Pinpoint the cell where the given text exists, returning its (X, Y) midpoint coordinate. 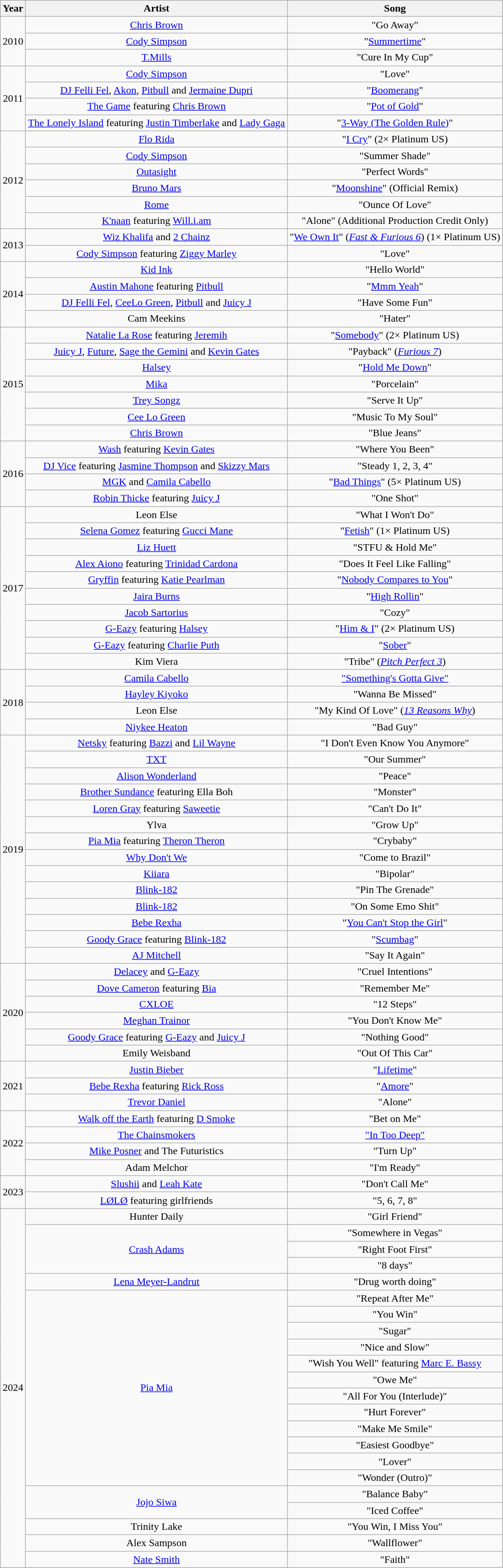
"Say It Again" (395, 955)
Goody Grace featuring Blink-182 (157, 939)
2013 (13, 245)
Alex Aiono featuring Trinidad Cardona (157, 564)
"Music To My Soul" (395, 416)
Kiiara (157, 874)
"Pin The Grenade" (395, 890)
Pia Mia (157, 1388)
2023 (13, 1192)
"Turn Up" (395, 1151)
Brother Sundance featuring Ella Boh (157, 792)
"Grow Up" (395, 825)
"Cruel Intentions" (395, 971)
"Payback" (Furious 7) (395, 351)
G-Eazy featuring Charlie Puth (157, 645)
Niykee Heaton (157, 727)
"3-Way (The Golden Rule)" (395, 123)
"Wallflower" (395, 1543)
"Crybaby" (395, 841)
"Our Summer" (395, 760)
The Game featuring Chris Brown (157, 106)
Netsky featuring Bazzi and Lil Wayne (157, 743)
Jacob Sartorius (157, 612)
"We Own It" (Fast & Furious 6) (1× Platinum US) (395, 237)
"You Win" (395, 1315)
"Remember Me" (395, 988)
"Easiest Goodbye" (395, 1445)
Kim Viera (157, 661)
"Come to Brazil" (395, 857)
"Hater" (395, 319)
Robin Thicke featuring Juicy J (157, 498)
"Somebody" (2× Platinum US) (395, 335)
"Sober" (395, 645)
K'naan featuring Will.i.am (157, 221)
Selena Gomez featuring Gucci Mane (157, 531)
Hunter Daily (157, 1216)
Meghan Trainor (157, 1021)
"STFU & Hold Me" (395, 547)
"Wonder (Outro)" (395, 1478)
"Cure In My Cup" (395, 57)
Trevor Daniel (157, 1102)
Halsey (157, 368)
"Summer Shade" (395, 155)
"Drug worth doing" (395, 1282)
2020 (13, 1012)
Song (395, 9)
"Lifetime" (395, 1070)
"Alone" (Additional Production Credit Only) (395, 221)
"Hello World" (395, 270)
2018 (13, 702)
"Nice and Slow" (395, 1347)
"Serve It Up" (395, 400)
Why Don't We (157, 857)
"Nothing Good" (395, 1037)
"Nobody Compares to You" (395, 580)
"Boomerang" (395, 90)
"Wish You Well" featuring Marc E. Bassy (395, 1363)
"Tribe" (Pitch Perfect 3) (395, 661)
"Bipolar" (395, 874)
Dove Cameron featuring Bia (157, 988)
Lena Meyer-Landrut (157, 1282)
"Can't Do It" (395, 808)
"Fetish" (1× Platinum US) (395, 531)
Mika (157, 384)
"I'm Ready" (395, 1167)
Artist (157, 9)
"In Too Deep" (395, 1135)
Goody Grace featuring G-Eazy and Juicy J (157, 1037)
The Chainsmokers (157, 1135)
Camila Cabello (157, 678)
"All For You (Interlude)" (395, 1396)
Delacey and G-Eazy (157, 971)
Jojo Siwa (157, 1502)
2019 (13, 849)
Liz Huett (157, 547)
"8 days" (395, 1266)
"Monster" (395, 792)
The Lonely Island featuring Justin Timberlake and Lady Gaga (157, 123)
"Something's Gotta Give" (395, 678)
Nate Smith (157, 1559)
"Hurt Forever" (395, 1412)
Emily Weisband (157, 1053)
"What I Won't Do" (395, 515)
MGK and Camila Cabello (157, 482)
"Ounce Of Love" (395, 205)
"Amore" (395, 1086)
"My Kind Of Love" (13 Reasons Why) (395, 710)
2014 (13, 294)
"You Can't Stop the Girl" (395, 923)
"Out Of This Car" (395, 1053)
Outasight (157, 172)
Gryffin featuring Katie Pearlman (157, 580)
"Faith" (395, 1559)
"Him & I" (2× Platinum US) (395, 629)
2021 (13, 1086)
DJ Vice featuring Jasmine Thompson and Skizzy Mars (157, 465)
"Somewhere in Vegas" (395, 1233)
Loren Gray featuring Saweetie (157, 808)
Cody Simpson featuring Ziggy Marley (157, 253)
G-Eazy featuring Halsey (157, 629)
"Cozy" (395, 612)
Austin Mahone featuring Pitbull (157, 286)
Pia Mia featuring Theron Theron (157, 841)
2024 (13, 1388)
"Does It Feel Like Falling" (395, 564)
"Perfect Words" (395, 172)
"Mmm Yeah" (395, 286)
T.Mills (157, 57)
"Lover" (395, 1461)
Trinity Lake (157, 1527)
"Have Some Fun" (395, 302)
Wiz Khalifa and 2 Chainz (157, 237)
"Balance Baby" (395, 1494)
"You Win, I Miss You" (395, 1527)
"I Cry" (2× Platinum US) (395, 139)
Year (13, 9)
"High Rollin" (395, 596)
"You Don't Know Me" (395, 1021)
"Summertime" (395, 41)
Justin Bieber (157, 1070)
Bruno Mars (157, 188)
"Scumbag" (395, 939)
"Go Away" (395, 25)
2011 (13, 98)
Alison Wonderland (157, 776)
"Bad Guy" (395, 727)
Crash Adams (157, 1249)
Juicy J, Future, Sage the Gemini and Kevin Gates (157, 351)
Wash featuring Kevin Gates (157, 449)
Alex Sampson (157, 1543)
TXT (157, 760)
"5, 6, 7, 8" (395, 1200)
Adam Melchor (157, 1167)
"Sugar" (395, 1331)
"Girl Friend" (395, 1216)
2022 (13, 1143)
"Moonshine" (Official Remix) (395, 188)
2010 (13, 41)
"Bad Things" (5× Platinum US) (395, 482)
LØLØ featuring girlfriends (157, 1200)
Rome (157, 205)
"Steady 1, 2, 3, 4" (395, 465)
"Wanna Be Missed" (395, 694)
"Blue Jeans" (395, 433)
2016 (13, 473)
"Porcelain" (395, 384)
"Iced Coffee" (395, 1510)
"Pot of Gold" (395, 106)
Trey Songz (157, 400)
"Peace" (395, 776)
Slushii and Leah Kate (157, 1184)
"Alone" (395, 1102)
Flo Rida (157, 139)
"Make Me Smile" (395, 1429)
AJ Mitchell (157, 955)
"Repeat After Me" (395, 1298)
DJ Felli Fel, Akon, Pitbull and Jermaine Dupri (157, 90)
"Where You Been" (395, 449)
2017 (13, 588)
Jaira Burns (157, 596)
Walk off the Earth featuring D Smoke (157, 1119)
"Owe Me" (395, 1380)
CXLOE (157, 1004)
2015 (13, 384)
Natalie La Rose featuring Jeremih (157, 335)
Mike Posner and The Futuristics (157, 1151)
Cam Meekins (157, 319)
Bebe Rexha featuring Rick Ross (157, 1086)
2012 (13, 180)
Kid Ink (157, 270)
Cee Lo Green (157, 416)
"12 Steps" (395, 1004)
Bebe Rexha (157, 923)
"Don't Call Me" (395, 1184)
"Hold Me Down" (395, 368)
"Bet on Me" (395, 1119)
Hayley Kiyoko (157, 694)
DJ Felli Fel, CeeLo Green, Pitbull and Juicy J (157, 302)
"One Shot" (395, 498)
"I Don't Even Know You Anymore" (395, 743)
"On Some Emo Shit" (395, 906)
Ylva (157, 825)
"Right Foot First" (395, 1249)
